Return the (x, y) coordinate for the center point of the cell that contains the specified text.  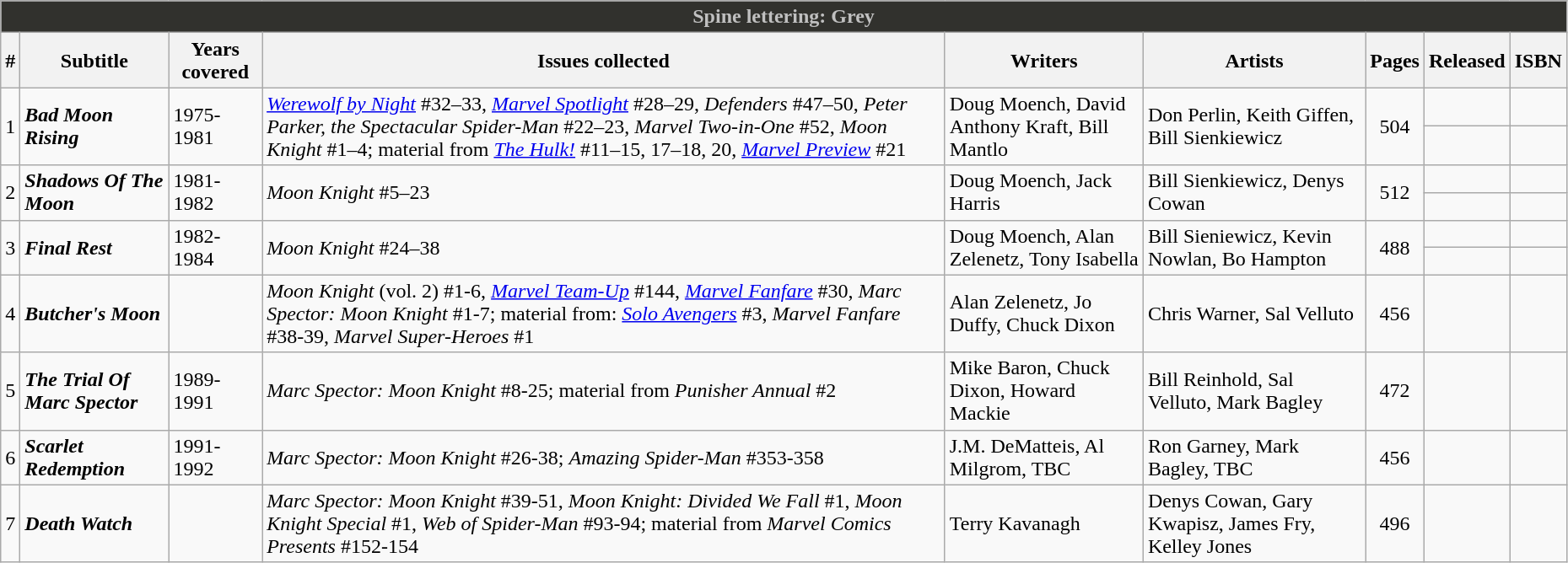
Released (1467, 61)
1 (10, 126)
1975-1981 (216, 126)
Chris Warner, Sal Velluto (1253, 314)
Final Rest (94, 248)
Mike Baron, Chuck Dixon, Howard Mackie (1044, 391)
Ron Garney, Mark Bagley, TBC (1253, 457)
Death Watch (94, 523)
Bad Moon Rising (94, 126)
4 (10, 314)
1981-1982 (216, 192)
J.M. DeMatteis, Al Milgrom, TBC (1044, 457)
The Trial Of Marc Spector (94, 391)
Bill Sienkiewicz, Denys Cowan (1253, 192)
Marc Spector: Moon Knight #8-25; material from Punisher Annual #2 (604, 391)
Bill Reinhold, Sal Velluto, Mark Bagley (1253, 391)
Pages (1395, 61)
472 (1395, 391)
Alan Zelenetz, Jo Duffy, Chuck Dixon (1044, 314)
Butcher's Moon (94, 314)
ISBN (1538, 61)
Doug Moench, Alan Zelenetz, Tony Isabella (1044, 248)
Writers (1044, 61)
Terry Kavanagh (1044, 523)
504 (1395, 126)
Years covered (216, 61)
488 (1395, 248)
3 (10, 248)
6 (10, 457)
Shadows Of The Moon (94, 192)
Denys Cowan, Gary Kwapisz, James Fry, Kelley Jones (1253, 523)
1989-1991 (216, 391)
1991-1992 (216, 457)
Moon Knight #5–23 (604, 192)
Don Perlin, Keith Giffen, Bill Sienkiewicz (1253, 126)
Doug Moench, Jack Harris (1044, 192)
Subtitle (94, 61)
7 (10, 523)
Artists (1253, 61)
5 (10, 391)
2 (10, 192)
Marc Spector: Moon Knight #26-38; Amazing Spider-Man #353-358 (604, 457)
Issues collected (604, 61)
496 (1395, 523)
1982-1984 (216, 248)
Doug Moench, David Anthony Kraft, Bill Mantlo (1044, 126)
# (10, 61)
Moon Knight #24–38 (604, 248)
Scarlet Redemption (94, 457)
Spine lettering: Grey (784, 17)
Bill Sieniewicz, Kevin Nowlan, Bo Hampton (1253, 248)
512 (1395, 192)
